Output the [x, y] coordinate of the center of the cell containing the given text.  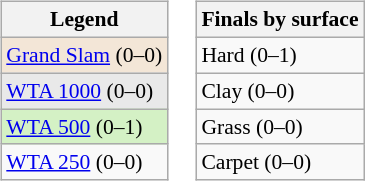
Legend [84, 20]
Clay (0–0) [280, 91]
WTA 500 (0–1) [84, 127]
Carpet (0–0) [280, 162]
WTA 250 (0–0) [84, 162]
Finals by surface [280, 20]
Grass (0–0) [280, 127]
Grand Slam (0–0) [84, 55]
Hard (0–1) [280, 55]
WTA 1000 (0–0) [84, 91]
